Extract the [x, y] coordinate from the center of the cell holding the provided text.  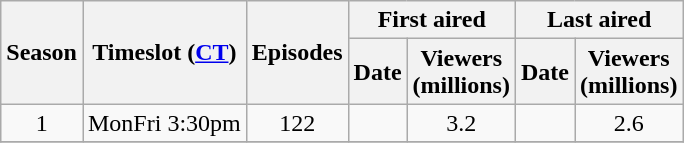
1 [42, 123]
MonFri 3:30pm [164, 123]
2.6 [628, 123]
First aired [432, 20]
122 [297, 123]
Episodes [297, 52]
Season [42, 52]
Last aired [598, 20]
3.2 [461, 123]
Timeslot (CT) [164, 52]
